Provide the [x, y] coordinate of the cell's center where the given text is located.  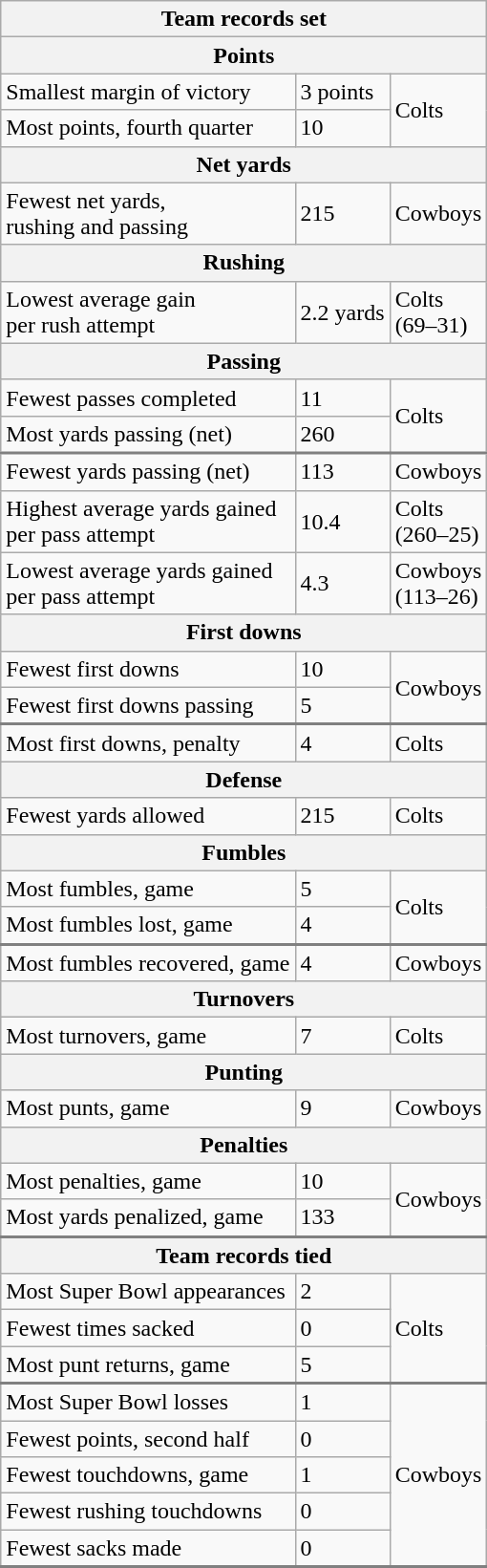
Most first downs, penalty [148, 743]
260 [342, 434]
4.3 [342, 583]
Most fumbles, game [148, 889]
Team records set [244, 19]
10.4 [342, 522]
9 [342, 1108]
Most Super Bowl losses [148, 1403]
113 [342, 472]
Points [244, 55]
11 [342, 397]
Smallest margin of victory [148, 92]
Colts(69–31) [438, 311]
7 [342, 1036]
Fumbles [244, 852]
Fewest first downs passing [148, 705]
Most turnovers, game [148, 1036]
Highest average yards gained per pass attempt [148, 522]
Team records tied [244, 1256]
Rushing [244, 263]
Lowest average yards gained per pass attempt [148, 583]
Most fumbles lost, game [148, 925]
Most points, fourth quarter [148, 128]
Colts (260–25) [438, 522]
Most yards passing (net) [148, 434]
Fewest passes completed [148, 397]
Fewest times sacked [148, 1328]
Most yards penalized, game [148, 1217]
Most penalties, game [148, 1181]
First downs [244, 633]
Fewest rushing touchdowns [148, 1512]
Penalties [244, 1145]
Fewest first downs [148, 669]
Lowest average gain per rush attempt [148, 311]
Fewest net yards, rushing and passing [148, 214]
Passing [244, 361]
2.2 yards [342, 311]
Fewest points, second half [148, 1438]
Punting [244, 1072]
Most punts, game [148, 1108]
Fewest sacks made [148, 1548]
Fewest touchdowns, game [148, 1475]
Cowboys(113–26) [438, 583]
Fewest yards allowed [148, 816]
2 [342, 1292]
133 [342, 1217]
3 points [342, 92]
Defense [244, 780]
Net yards [244, 164]
Most Super Bowl appearances [148, 1292]
Fewest yards passing (net) [148, 472]
Most punt returns, game [148, 1364]
Most fumbles recovered, game [148, 963]
Turnovers [244, 999]
